For the text-containing cell, return its midpoint in [X, Y] coordinate format. 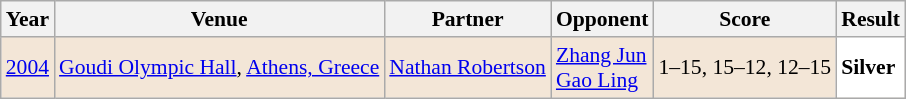
2004 [28, 68]
Goudi Olympic Hall, Athens, Greece [219, 68]
Opponent [602, 19]
Zhang Jun Gao Ling [602, 68]
Result [870, 19]
Partner [468, 19]
Silver [870, 68]
Nathan Robertson [468, 68]
Score [744, 19]
Year [28, 19]
1–15, 15–12, 12–15 [744, 68]
Venue [219, 19]
